Capture the cell that displays the provided text and extract its [x, y] central coordinate. 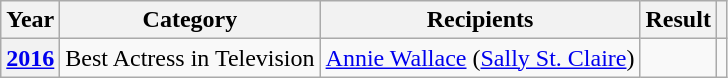
Annie Wallace (Sally St. Claire) [480, 58]
Year [30, 20]
Category [190, 20]
Best Actress in Television [190, 58]
Recipients [480, 20]
2016 [30, 58]
Result [678, 20]
